Return [x, y] of the center of cell containing provided text 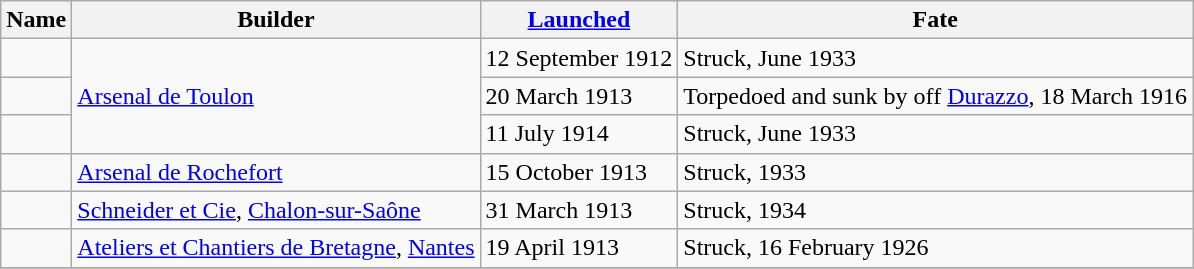
11 July 1914 [579, 134]
Fate [936, 20]
15 October 1913 [579, 172]
Launched [579, 20]
Schneider et Cie, Chalon-sur-Saône [276, 210]
19 April 1913 [579, 248]
Arsenal de Rochefort [276, 172]
Ateliers et Chantiers de Bretagne, Nantes [276, 248]
12 September 1912 [579, 58]
Arsenal de Toulon [276, 96]
20 March 1913 [579, 96]
Struck, 1934 [936, 210]
Struck, 16 February 1926 [936, 248]
31 March 1913 [579, 210]
Torpedoed and sunk by off Durazzo, 18 March 1916 [936, 96]
Name [36, 20]
Struck, 1933 [936, 172]
Builder [276, 20]
